From the cell containing the given text, extract its center point as [X, Y] coordinate. 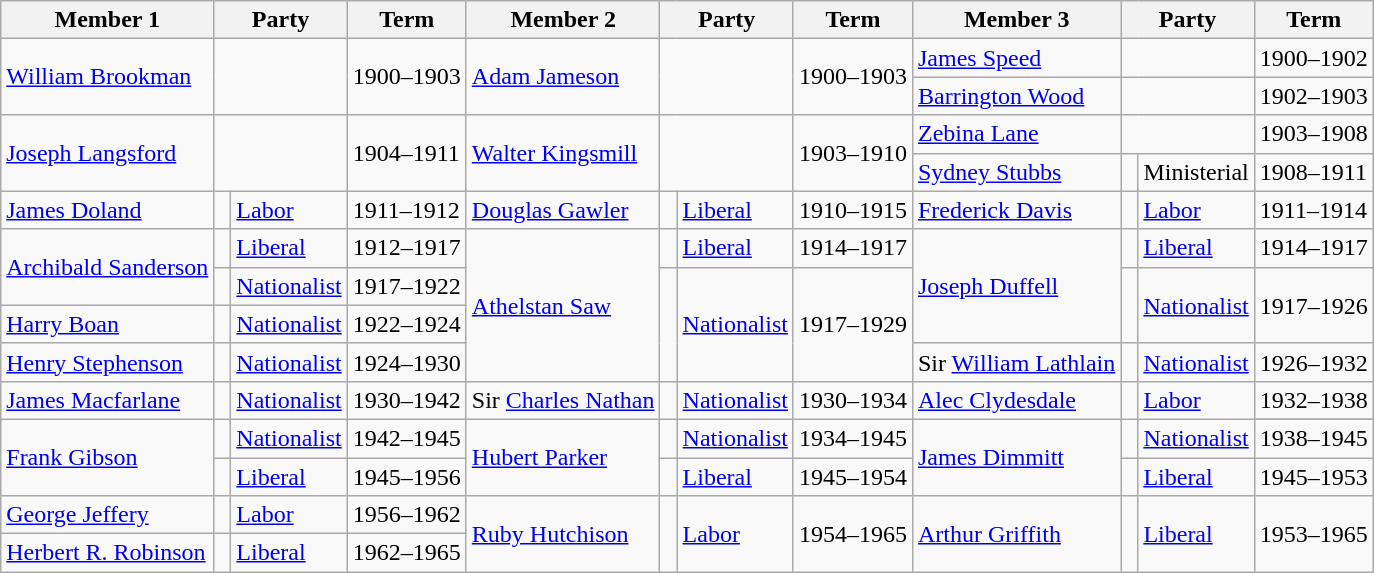
1945–1956 [406, 477]
1930–1934 [852, 400]
Athelstan Saw [563, 305]
1910–1915 [852, 210]
Ministerial [1196, 172]
Sir Charles Nathan [563, 400]
1922–1924 [406, 324]
1926–1932 [1314, 362]
1903–1908 [1314, 134]
1924–1930 [406, 362]
William Brookman [108, 77]
Walter Kingsmill [563, 153]
1932–1938 [1314, 400]
Barrington Wood [1016, 96]
1934–1945 [852, 438]
Henry Stephenson [108, 362]
Arthur Griffith [1016, 534]
1900–1902 [1314, 58]
James Doland [108, 210]
1908–1911 [1314, 172]
Member 2 [563, 20]
1911–1914 [1314, 210]
1956–1962 [406, 515]
Member 3 [1016, 20]
1912–1917 [406, 248]
James Speed [1016, 58]
Herbert R. Robinson [108, 553]
1902–1903 [1314, 96]
Zebina Lane [1016, 134]
Adam Jameson [563, 77]
1954–1965 [852, 534]
Harry Boan [108, 324]
Alec Clydesdale [1016, 400]
Hubert Parker [563, 457]
George Jeffery [108, 515]
1962–1965 [406, 553]
1917–1926 [1314, 305]
1917–1922 [406, 286]
1945–1954 [852, 477]
1945–1953 [1314, 477]
Frederick Davis [1016, 210]
1953–1965 [1314, 534]
1917–1929 [852, 324]
1904–1911 [406, 153]
Ruby Hutchison [563, 534]
1930–1942 [406, 400]
1911–1912 [406, 210]
Joseph Langsford [108, 153]
Douglas Gawler [563, 210]
Sydney Stubbs [1016, 172]
1938–1945 [1314, 438]
Archibald Sanderson [108, 267]
1903–1910 [852, 153]
1942–1945 [406, 438]
Joseph Duffell [1016, 286]
James Macfarlane [108, 400]
James Dimmitt [1016, 457]
Frank Gibson [108, 457]
Sir William Lathlain [1016, 362]
Member 1 [108, 20]
